Find where the given text appears and provide that cell's center as (x, y) coordinate. 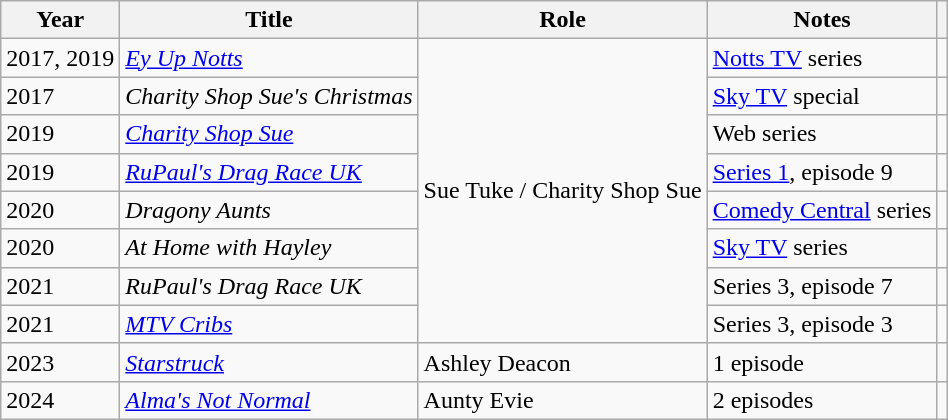
Series 3, episode 3 (822, 324)
Comedy Central series (822, 210)
Web series (822, 134)
Ey Up Notts (269, 58)
2024 (60, 400)
Charity Shop Sue's Christmas (269, 96)
Role (562, 20)
Sue Tuke / Charity Shop Sue (562, 191)
Notts TV series (822, 58)
Title (269, 20)
Charity Shop Sue (269, 134)
Ashley Deacon (562, 362)
Notes (822, 20)
1 episode (822, 362)
Starstruck (269, 362)
MTV Cribs (269, 324)
At Home with Hayley (269, 248)
Alma's Not Normal (269, 400)
Series 3, episode 7 (822, 286)
Dragony Aunts (269, 210)
2023 (60, 362)
Year (60, 20)
Sky TV series (822, 248)
Sky TV special (822, 96)
Series 1, episode 9 (822, 172)
2017 (60, 96)
2 episodes (822, 400)
Aunty Evie (562, 400)
2017, 2019 (60, 58)
